Detect which cell encompasses the target text, then output its [x, y] center coordinate. 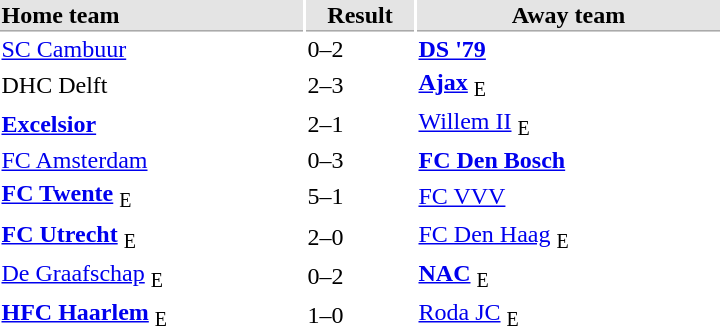
FC Amsterdam [152, 161]
Willem II E [568, 125]
Result [360, 16]
FC Den Haag E [568, 236]
NAC E [568, 276]
2–0 [360, 236]
SC Cambuur [152, 49]
FC VVV [568, 197]
FC Utrecht E [152, 236]
De Graafschap E [152, 276]
Home team [152, 16]
Ajax E [568, 86]
2–3 [360, 86]
Excelsior [152, 125]
DS '79 [568, 49]
0–3 [360, 161]
5–1 [360, 197]
DHC Delft [152, 86]
FC Twente E [152, 197]
Away team [568, 16]
FC Den Bosch [568, 161]
2–1 [360, 125]
